Provide the [x, y] coordinate of the cell's center where the given text is located.  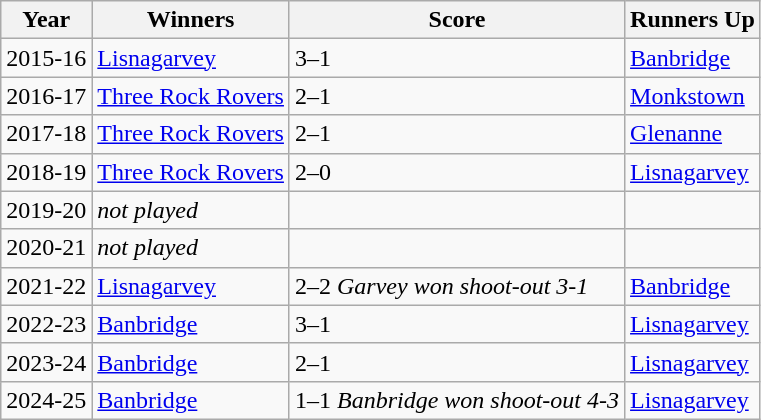
1–1 Banbridge won shoot-out 4-3 [456, 400]
Runners Up [693, 20]
Glenanne [693, 134]
Monkstown [693, 96]
2020-21 [46, 248]
2015-16 [46, 58]
2021-22 [46, 286]
2019-20 [46, 210]
2024-25 [46, 400]
Score [456, 20]
Year [46, 20]
2022-23 [46, 324]
2018-19 [46, 172]
2–0 [456, 172]
2016-17 [46, 96]
2023-24 [46, 362]
Winners [191, 20]
2–2 Garvey won shoot-out 3-1 [456, 286]
2017-18 [46, 134]
